Locate the cell with the specified text and output its (X, Y) center coordinate. 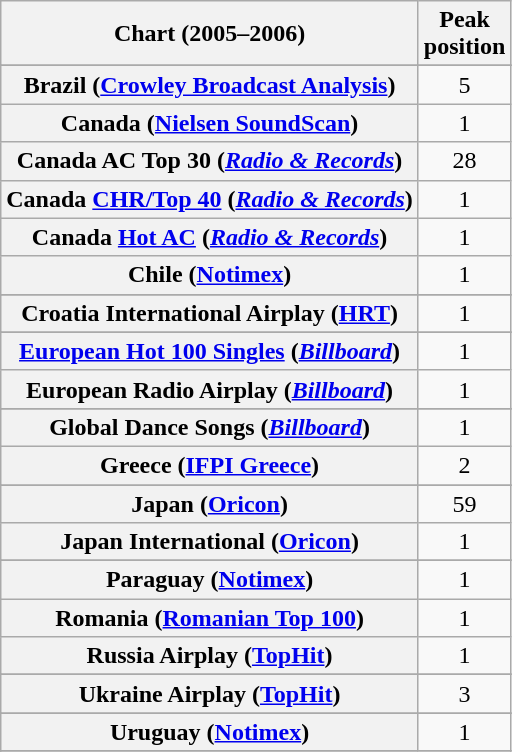
Japan (Oricon) (210, 503)
5 (464, 85)
European Hot 100 Singles (Billboard) (210, 351)
Japan International (Oricon) (210, 542)
Canada AC Top 30 (Radio & Records) (210, 161)
3 (464, 694)
Romania (Romanian Top 100) (210, 618)
Brazil (Crowley Broadcast Analysis) (210, 85)
2 (464, 465)
Canada (Nielsen SoundScan) (210, 123)
European Radio Airplay (Billboard) (210, 389)
Croatia International Airplay (HRT) (210, 313)
Global Dance Songs (Billboard) (210, 427)
Ukraine Airplay (TopHit) (210, 694)
Chart (2005–2006) (210, 34)
Chile (Notimex) (210, 275)
Canada CHR/Top 40 (Radio & Records) (210, 199)
Russia Airplay (TopHit) (210, 656)
28 (464, 161)
59 (464, 503)
Greece (IFPI Greece) (210, 465)
Peakposition (464, 34)
Uruguay (Notimex) (210, 732)
Canada Hot AC (Radio & Records) (210, 237)
Paraguay (Notimex) (210, 580)
